Capture the cell that displays the provided text and extract its [X, Y] central coordinate. 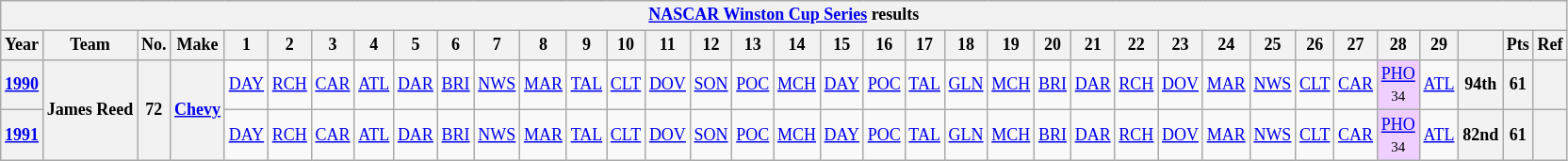
82nd [1481, 136]
17 [924, 45]
James Reed [90, 109]
1991 [23, 136]
6 [456, 45]
28 [1398, 45]
No. [155, 45]
4 [374, 45]
18 [966, 45]
20 [1053, 45]
Chevy [198, 109]
9 [586, 45]
NASCAR Winston Cup Series results [784, 15]
19 [1011, 45]
94th [1481, 85]
24 [1226, 45]
5 [416, 45]
25 [1272, 45]
15 [841, 45]
16 [884, 45]
1 [246, 45]
2 [289, 45]
72 [155, 109]
Make [198, 45]
26 [1315, 45]
22 [1136, 45]
29 [1439, 45]
23 [1181, 45]
21 [1093, 45]
27 [1356, 45]
10 [626, 45]
Team [90, 45]
Year [23, 45]
Pts [1519, 45]
Ref [1550, 45]
13 [753, 45]
14 [797, 45]
12 [710, 45]
3 [333, 45]
1990 [23, 85]
7 [498, 45]
11 [668, 45]
8 [544, 45]
